Determine the [X, Y] coordinate at the center of the cell enclosing the given text.  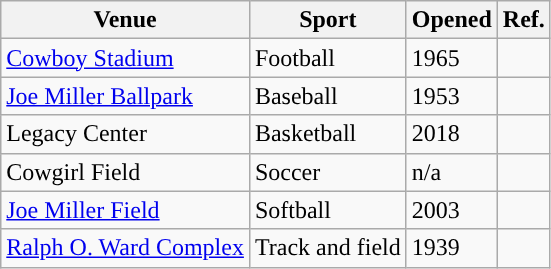
Football [328, 58]
2003 [452, 210]
Legacy Center [126, 134]
Soccer [328, 172]
Softball [328, 210]
Cowboy Stadium [126, 58]
Joe Miller Ballpark [126, 96]
1953 [452, 96]
Cowgirl Field [126, 172]
Joe Miller Field [126, 210]
n/a [452, 172]
Ref. [524, 20]
Sport [328, 20]
1939 [452, 248]
Track and field [328, 248]
Opened [452, 20]
1965 [452, 58]
Venue [126, 20]
Baseball [328, 96]
Basketball [328, 134]
Ralph O. Ward Complex [126, 248]
2018 [452, 134]
